Locate the cell with the specified text and output its [X, Y] center coordinate. 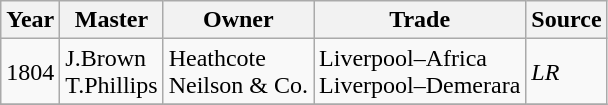
Year [30, 20]
J.BrownT.Phillips [112, 72]
1804 [30, 72]
Master [112, 20]
Owner [238, 20]
Liverpool–AfricaLiverpool–Demerara [420, 72]
LR [566, 72]
HeathcoteNeilson & Co. [238, 72]
Trade [420, 20]
Source [566, 20]
